Determine the (X, Y) coordinate at the center of the cell enclosing the given text.  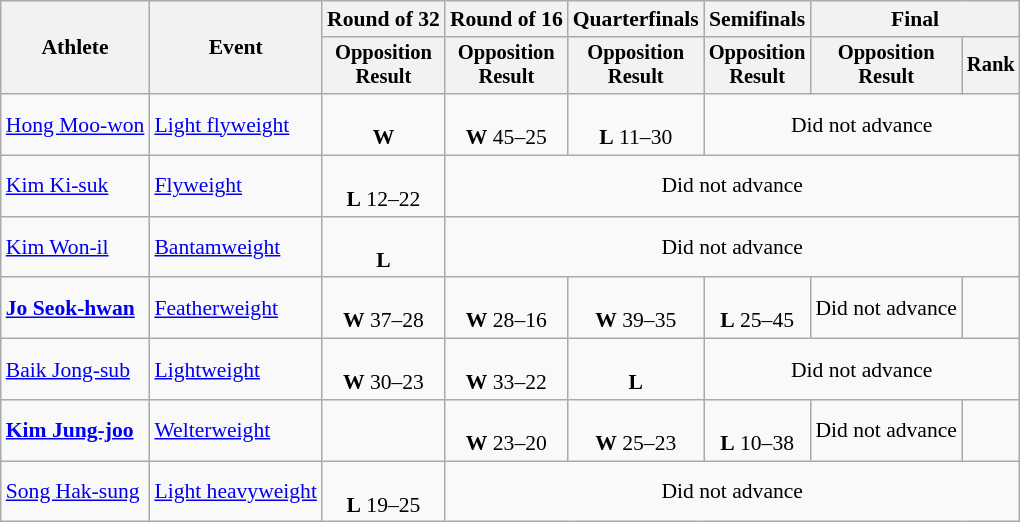
L 19–25 (384, 492)
Round of 32 (384, 19)
Kim Won-il (76, 248)
L 11–30 (636, 124)
Lightweight (236, 370)
Light heavyweight (236, 492)
Semifinals (758, 19)
Jo Seok-hwan (76, 308)
Baik Jong-sub (76, 370)
W 30–23 (384, 370)
L 10–38 (758, 430)
L 12–22 (384, 186)
Round of 16 (506, 19)
Welterweight (236, 430)
W (384, 124)
W 37–28 (384, 308)
Quarterfinals (636, 19)
W 23–20 (506, 430)
Kim Jung-joo (76, 430)
Rank (991, 66)
Featherweight (236, 308)
Flyweight (236, 186)
L 25–45 (758, 308)
W 39–35 (636, 308)
W 33–22 (506, 370)
Bantamweight (236, 248)
W 28–16 (506, 308)
Final (914, 19)
Light flyweight (236, 124)
W 25–23 (636, 430)
Athlete (76, 48)
Song Hak-sung (76, 492)
Event (236, 48)
Hong Moo-won (76, 124)
Kim Ki-suk (76, 186)
W 45–25 (506, 124)
